From the cell containing the given text, extract its center point as [X, Y] coordinate. 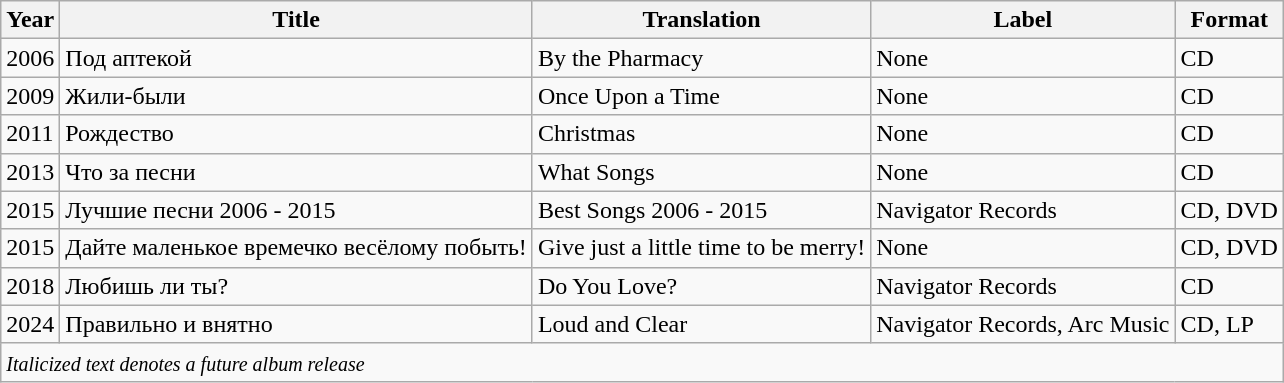
Дайте маленькое времечко весёлому побыть! [296, 248]
Лучшие песни 2006 - 2015 [296, 210]
2011 [30, 134]
CD, LP [1229, 324]
Give just a little time to be merry! [701, 248]
2024 [30, 324]
Title [296, 20]
2009 [30, 96]
Christmas [701, 134]
Italicized text denotes a future album release [642, 362]
Loud and Clear [701, 324]
Label [1023, 20]
Под аптекой [296, 58]
Once Upon a Time [701, 96]
Translation [701, 20]
Любишь ли ты? [296, 286]
Рождество [296, 134]
Что за песни [296, 172]
2018 [30, 286]
Format [1229, 20]
2006 [30, 58]
What Songs [701, 172]
2013 [30, 172]
Best Songs 2006 - 2015 [701, 210]
Жили-были [296, 96]
Year [30, 20]
Navigator Records, Arc Music [1023, 324]
Правильно и внятно [296, 324]
Do You Love? [701, 286]
By the Pharmacy [701, 58]
